Return the [X, Y] coordinate for the center point of the cell that contains the specified text.  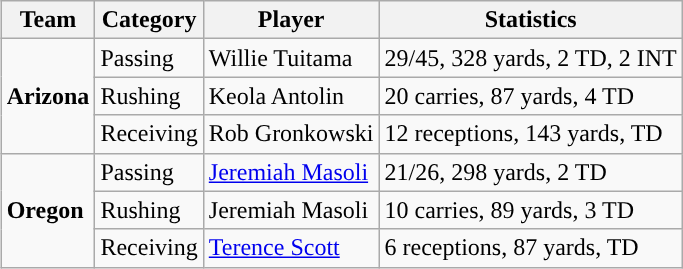
6 receptions, 87 yards, TD [530, 248]
10 carries, 89 yards, 3 TD [530, 210]
Arizona [48, 96]
29/45, 328 yards, 2 TD, 2 INT [530, 58]
Willie Tuitama [291, 58]
Keola Antolin [291, 96]
Statistics [530, 20]
Oregon [48, 210]
Team [48, 20]
12 receptions, 143 yards, TD [530, 134]
Terence Scott [291, 248]
20 carries, 87 yards, 4 TD [530, 96]
Player [291, 20]
Rob Gronkowski [291, 134]
21/26, 298 yards, 2 TD [530, 172]
Category [149, 20]
